Return the (x, y) coordinate for the center point of the cell that contains the specified text.  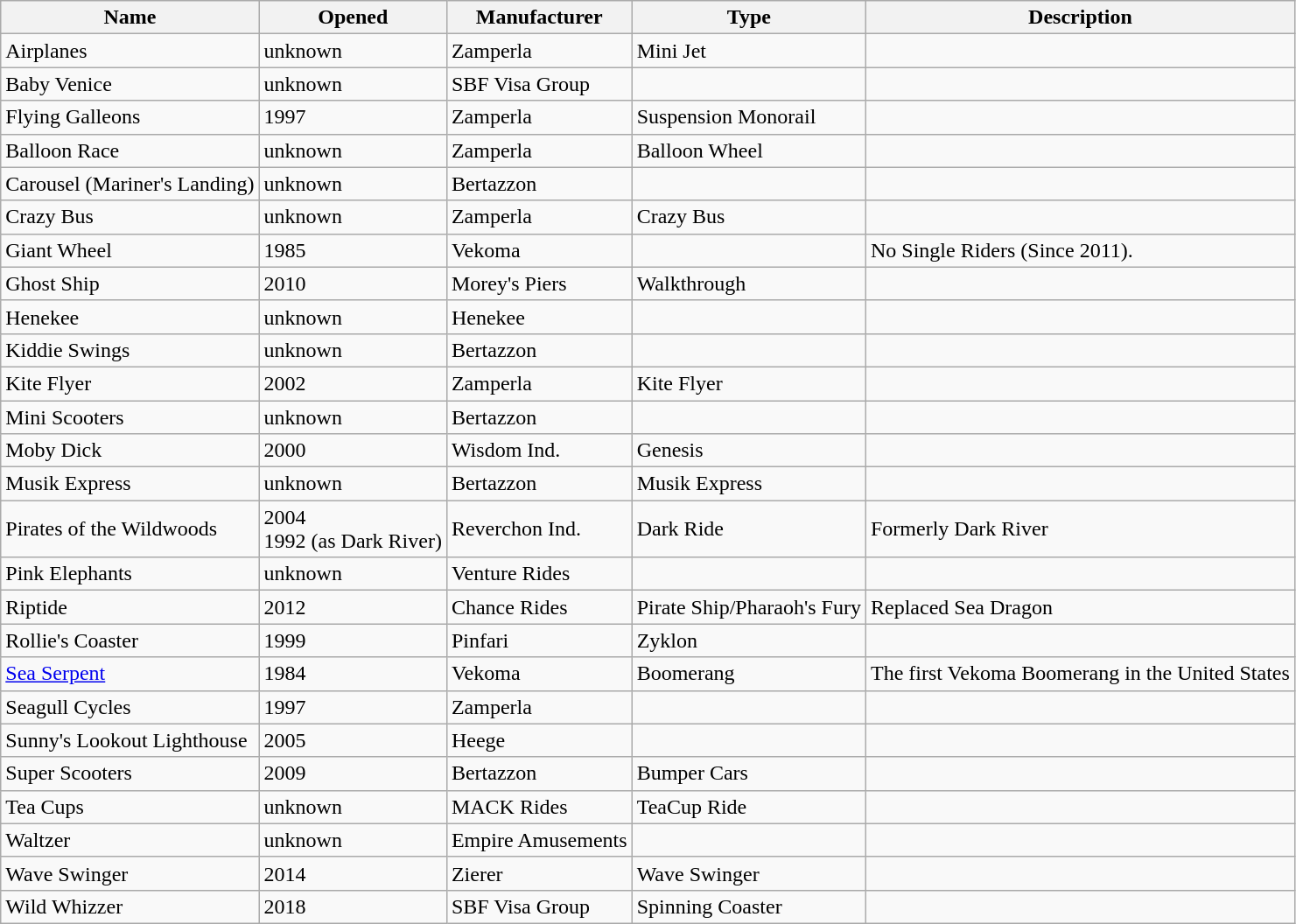
Description (1080, 17)
1984 (353, 674)
Airplanes (130, 51)
Giant Wheel (130, 250)
Dark Ride (749, 528)
2000 (353, 451)
The first Vekoma Boomerang in the United States (1080, 674)
Morey's Piers (539, 283)
Mini Jet (749, 51)
Super Scooters (130, 773)
Pink Elephants (130, 574)
2002 (353, 383)
Carousel (Mariner's Landing) (130, 184)
Balloon Wheel (749, 150)
MACK Rides (539, 807)
Bumper Cars (749, 773)
Heege (539, 740)
2018 (353, 906)
Tea Cups (130, 807)
Venture Rides (539, 574)
2012 (353, 607)
2009 (353, 773)
Reverchon Ind. (539, 528)
2014 (353, 873)
Manufacturer (539, 17)
Suspension Monorail (749, 117)
Replaced Sea Dragon (1080, 607)
No Single Riders (Since 2011). (1080, 250)
Flying Galleons (130, 117)
Sea Serpent (130, 674)
Balloon Race (130, 150)
Wisdom Ind. (539, 451)
TeaCup Ride (749, 807)
Ghost Ship (130, 283)
Zyklon (749, 640)
Sunny's Lookout Lighthouse (130, 740)
1985 (353, 250)
Seagull Cycles (130, 707)
Boomerang (749, 674)
Empire Amusements (539, 840)
1999 (353, 640)
Pinfari (539, 640)
Type (749, 17)
Genesis (749, 451)
Pirate Ship/Pharaoh's Fury (749, 607)
Spinning Coaster (749, 906)
Waltzer (130, 840)
Riptide (130, 607)
Pirates of the Wildwoods (130, 528)
Mini Scooters (130, 417)
Opened (353, 17)
2005 (353, 740)
Zierer (539, 873)
Walkthrough (749, 283)
Wild Whizzer (130, 906)
2010 (353, 283)
Kiddie Swings (130, 350)
Baby Venice (130, 84)
Chance Rides (539, 607)
20041992 (as Dark River) (353, 528)
Moby Dick (130, 451)
Rollie's Coaster (130, 640)
Formerly Dark River (1080, 528)
Name (130, 17)
